Extract the [X, Y] coordinate from the center of the cell holding the provided text.  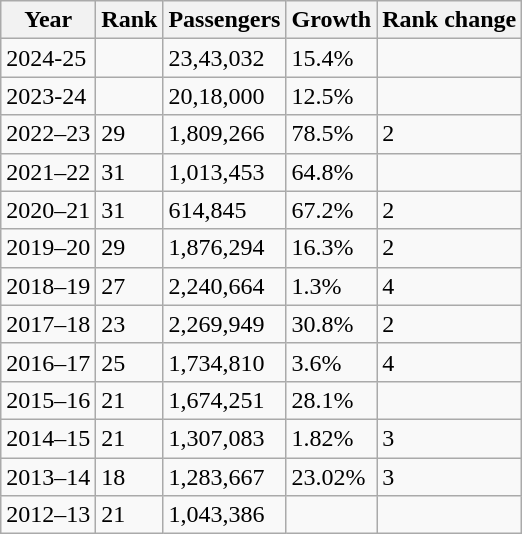
30.8% [332, 324]
1.82% [332, 438]
1,674,251 [224, 400]
15.4% [332, 58]
1,283,667 [224, 477]
1,876,294 [224, 248]
Rank change [450, 20]
Rank [130, 20]
1,043,386 [224, 515]
2012–13 [48, 515]
2,240,664 [224, 286]
1,809,266 [224, 134]
614,845 [224, 210]
Passengers [224, 20]
2,269,949 [224, 324]
2016–17 [48, 362]
2024-25 [48, 58]
2013–14 [48, 477]
27 [130, 286]
2020–21 [48, 210]
20,18,000 [224, 96]
2019–20 [48, 248]
23 [130, 324]
Year [48, 20]
2014–15 [48, 438]
16.3% [332, 248]
2022–23 [48, 134]
2017–18 [48, 324]
78.5% [332, 134]
28.1% [332, 400]
25 [130, 362]
23,43,032 [224, 58]
1,734,810 [224, 362]
1,013,453 [224, 172]
Growth [332, 20]
67.2% [332, 210]
3.6% [332, 362]
64.8% [332, 172]
23.02% [332, 477]
2021–22 [48, 172]
1,307,083 [224, 438]
12.5% [332, 96]
18 [130, 477]
2018–19 [48, 286]
1.3% [332, 286]
2015–16 [48, 400]
2023-24 [48, 96]
